Find where the given text appears and provide that cell's center as [X, Y] coordinate. 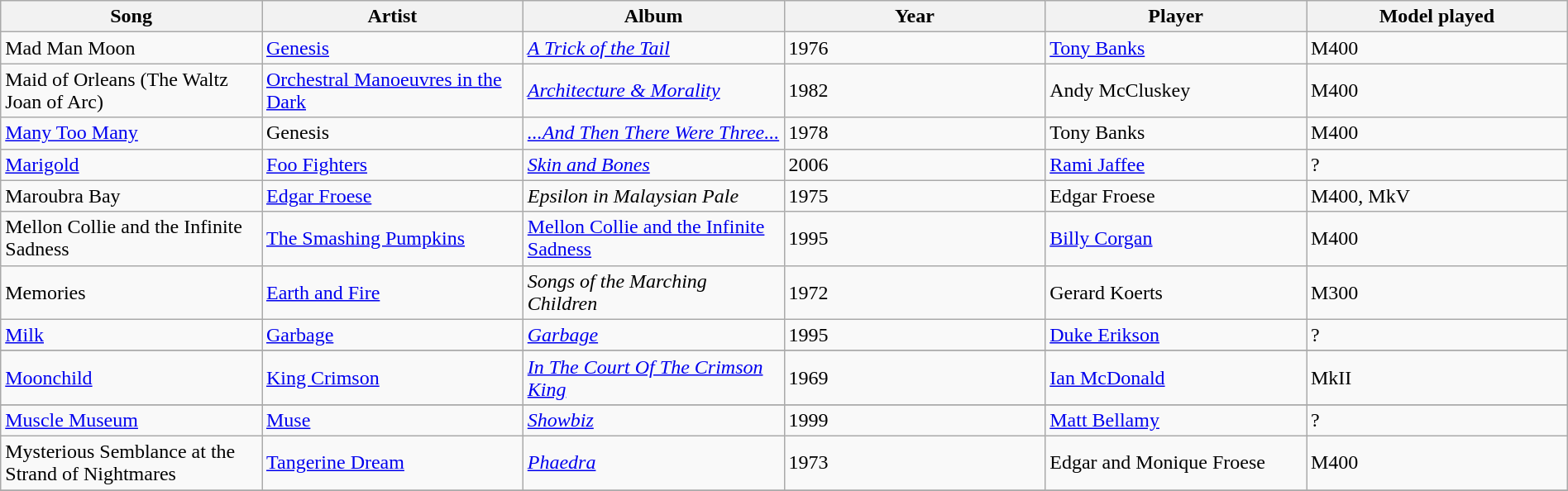
Maid of Orleans (The Waltz Joan of Arc) [131, 91]
Matt Bellamy [1176, 420]
Artist [392, 17]
In The Court Of The Crimson King [653, 377]
Memories [131, 293]
Songs of the Marching Children [653, 293]
2006 [915, 164]
1978 [915, 133]
King Crimson [392, 377]
Billy Corgan [1176, 238]
Moonchild [131, 377]
MkII [1437, 377]
Gerard Koerts [1176, 293]
...And Then There Were Three... [653, 133]
1999 [915, 420]
Many Too Many [131, 133]
Foo Fighters [392, 164]
Epsilon in Malaysian Pale [653, 196]
M400, MkV [1437, 196]
1982 [915, 91]
Marigold [131, 164]
Skin and Bones [653, 164]
1973 [915, 463]
1969 [915, 377]
M300 [1437, 293]
Rami Jaffee [1176, 164]
Model played [1437, 17]
A Trick of the Tail [653, 48]
Muse [392, 420]
Maroubra Bay [131, 196]
Album [653, 17]
1976 [915, 48]
Architecture & Morality [653, 91]
Duke Erikson [1176, 335]
Tangerine Dream [392, 463]
Edgar and Monique Froese [1176, 463]
Earth and Fire [392, 293]
Showbiz [653, 420]
Song [131, 17]
Year [915, 17]
Orchestral Manoeuvres in the Dark [392, 91]
Milk [131, 335]
Phaedra [653, 463]
Mad Man Moon [131, 48]
Andy McCluskey [1176, 91]
1975 [915, 196]
1972 [915, 293]
Ian McDonald [1176, 377]
Player [1176, 17]
Muscle Museum [131, 420]
Mysterious Semblance at the Strand of Nightmares [131, 463]
The Smashing Pumpkins [392, 238]
